Output the [X, Y] coordinate of the center of the cell containing the given text.  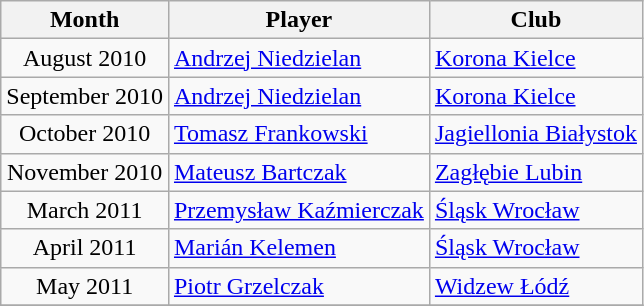
Piotr Grzelczak [298, 286]
October 2010 [85, 134]
April 2011 [85, 248]
Marián Kelemen [298, 248]
September 2010 [85, 96]
Tomasz Frankowski [298, 134]
Zagłębie Lubin [536, 172]
Przemysław Kaźmierczak [298, 210]
August 2010 [85, 58]
Club [536, 20]
Player [298, 20]
Widzew Łódź [536, 286]
Jagiellonia Białystok [536, 134]
Mateusz Bartczak [298, 172]
Month [85, 20]
May 2011 [85, 286]
March 2011 [85, 210]
November 2010 [85, 172]
